Output the [x, y] coordinate of the center of the cell containing the given text.  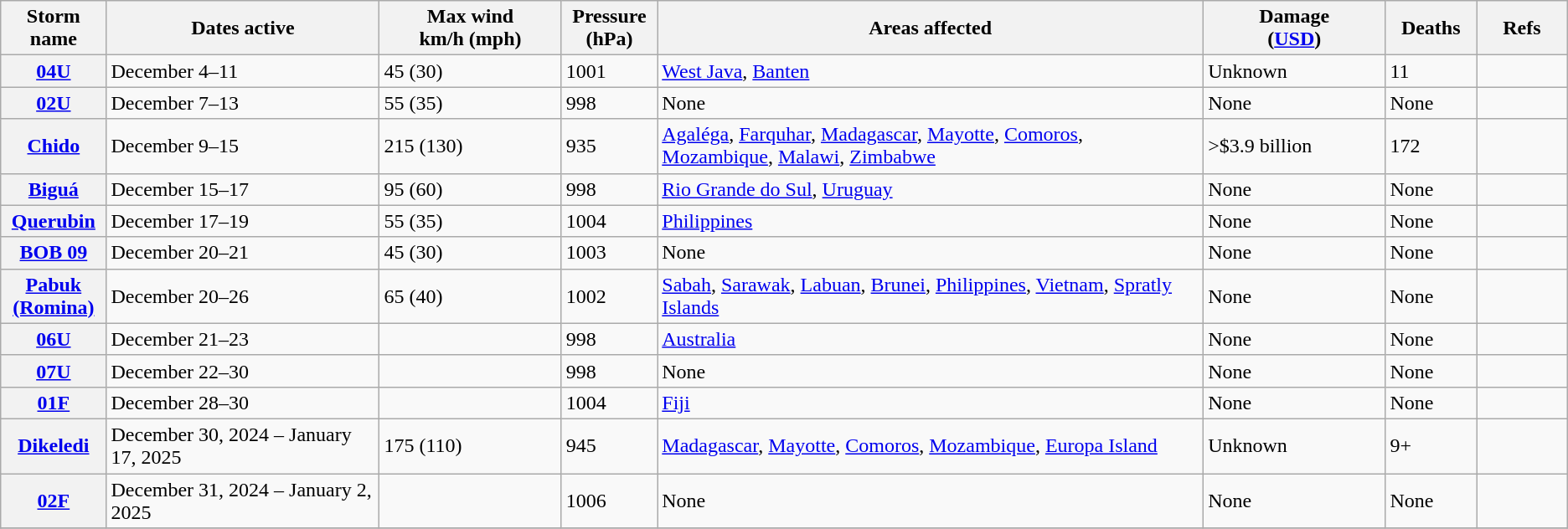
December 20–26 [243, 296]
65 (40) [471, 296]
Fiji [931, 403]
December 22–30 [243, 371]
1001 [610, 71]
Refs [1523, 28]
West Java, Banten [931, 71]
December 9–15 [243, 146]
9+ [1431, 445]
95 (60) [471, 189]
Querubin [54, 221]
Chido [54, 146]
December 30, 2024 – January 17, 2025 [243, 445]
1002 [610, 296]
945 [610, 445]
02U [54, 103]
Australia [931, 339]
Rio Grande do Sul, Uruguay [931, 189]
December 17–19 [243, 221]
Storm name [54, 28]
11 [1431, 71]
Dates active [243, 28]
02F [54, 501]
935 [610, 146]
December 20–21 [243, 253]
01F [54, 403]
Madagascar, Mayotte, Comoros, Mozambique, Europa Island [931, 445]
175 (110) [471, 445]
Max windkm/h (mph) [471, 28]
December 7–13 [243, 103]
Pressure(hPa) [610, 28]
December 21–23 [243, 339]
December 4–11 [243, 71]
06U [54, 339]
Pabuk (Romina) [54, 296]
172 [1431, 146]
Sabah, Sarawak, Labuan, Brunei, Philippines, Vietnam, Spratly Islands [931, 296]
215 (130) [471, 146]
Damage(USD) [1295, 28]
>$3.9 billion [1295, 146]
Dikeledi [54, 445]
1006 [610, 501]
December 28–30 [243, 403]
04U [54, 71]
Areas affected [931, 28]
Deaths [1431, 28]
BOB 09 [54, 253]
Philippines [931, 221]
Agaléga, Farquhar, Madagascar, Mayotte, Comoros, Mozambique, Malawi, Zimbabwe [931, 146]
1003 [610, 253]
December 15–17 [243, 189]
Biguá [54, 189]
December 31, 2024 – January 2, 2025 [243, 501]
07U [54, 371]
